Detect which cell encompasses the target text, then output its (X, Y) center coordinate. 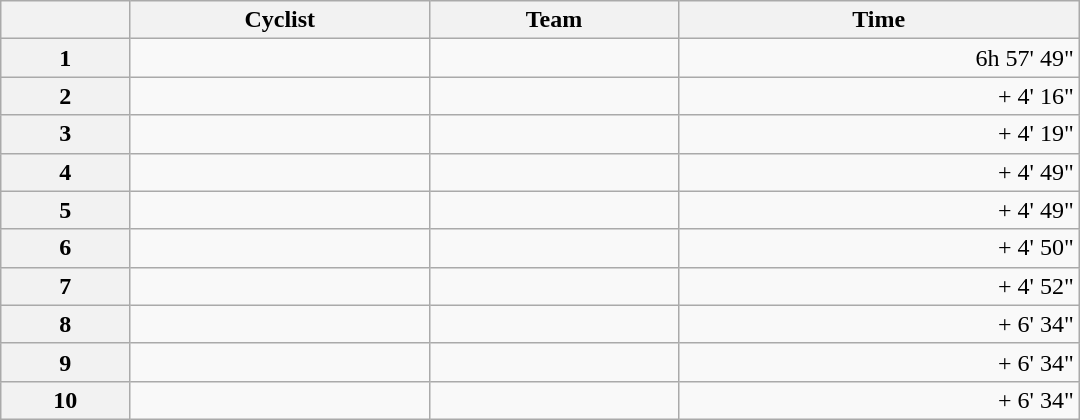
7 (66, 286)
Time (878, 20)
6 (66, 248)
+ 4' 52" (878, 286)
Team (554, 20)
6h 57' 49" (878, 58)
4 (66, 172)
5 (66, 210)
3 (66, 134)
2 (66, 96)
+ 4' 50" (878, 248)
1 (66, 58)
+ 4' 19" (878, 134)
9 (66, 362)
10 (66, 400)
Cyclist (280, 20)
8 (66, 324)
+ 4' 16" (878, 96)
